Provide the (x, y) coordinate of the cell's center where the given text is located.  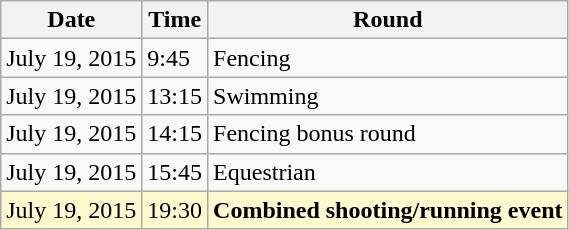
Swimming (388, 96)
9:45 (175, 58)
19:30 (175, 210)
Round (388, 20)
Fencing bonus round (388, 134)
14:15 (175, 134)
Combined shooting/running event (388, 210)
13:15 (175, 96)
Equestrian (388, 172)
Time (175, 20)
Date (72, 20)
15:45 (175, 172)
Fencing (388, 58)
